Detect which cell encompasses the target text, then output its [X, Y] center coordinate. 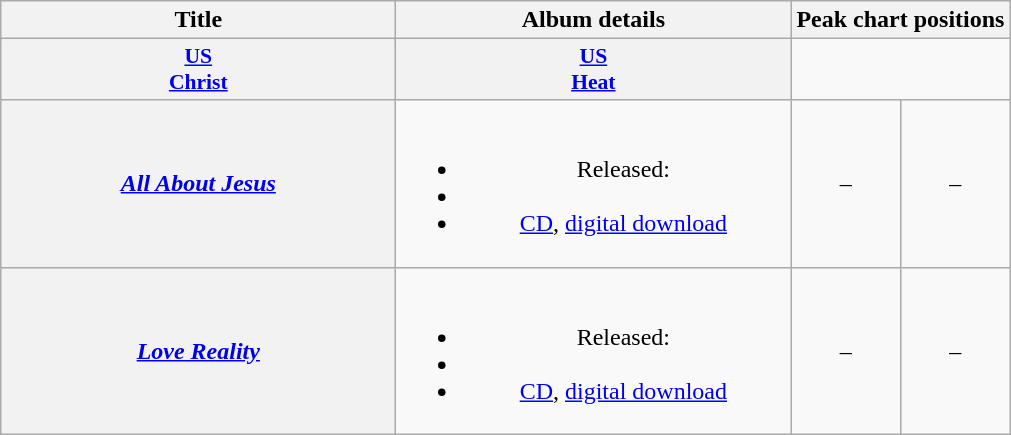
USHeat [594, 70]
USChrist [198, 70]
Title [198, 20]
Peak chart positions [900, 20]
Love Reality [198, 350]
Album details [594, 20]
All About Jesus [198, 184]
